Determine the (X, Y) coordinate at the center of the cell enclosing the given text.  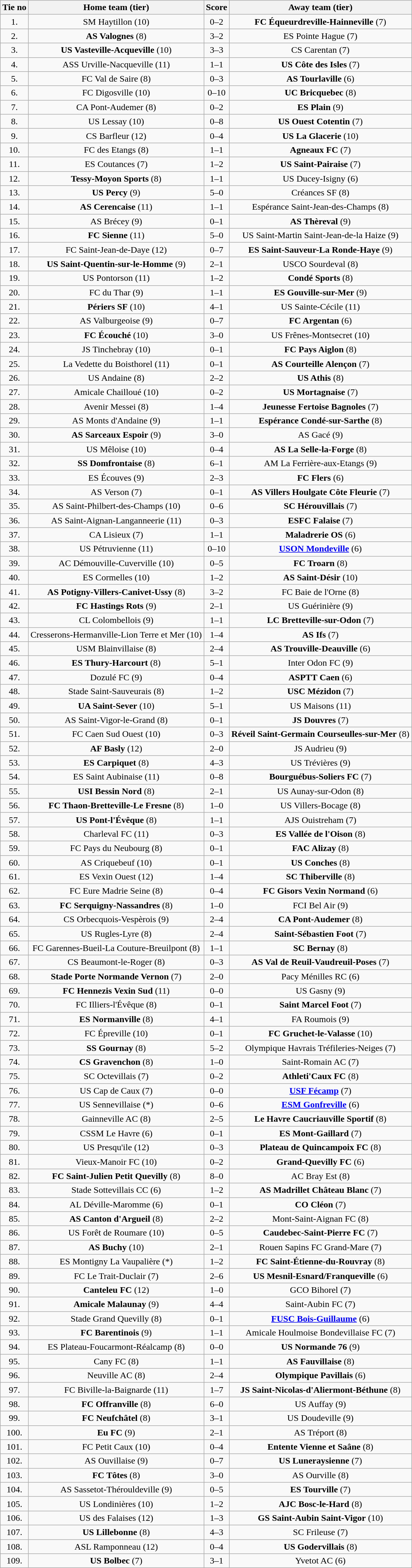
AS Fauvillaise (8) (320, 1361)
AS Valburgeoise (9) (116, 321)
US Doudeville (9) (320, 1418)
93. (14, 1333)
US Saint-Martin Saint-Jean-de-la Haize (9) (320, 235)
96. (14, 1376)
2–6 (217, 1276)
106. (14, 1518)
59. (14, 848)
SC Frileuse (7) (320, 1532)
Stade Sottevillais CC (6) (116, 1190)
Eu FC (9) (116, 1432)
FC Barentinois (9) (116, 1333)
US Vasteville-Acqueville (10) (116, 50)
29. (14, 421)
50. (14, 720)
Home team (tier) (116, 7)
1–7 (217, 1390)
82. (14, 1176)
74. (14, 1062)
FC Pays du Neubourg (8) (116, 848)
Inter Odon FC (9) (320, 663)
FC Hennezis Vexin Sud (11) (116, 991)
69. (14, 991)
SC Hérouvillais (7) (320, 506)
US Mesnil-Esnard/Franqueville (6) (320, 1276)
AS Cerencaise (11) (116, 207)
Olympique Havrais Tréfileries-Neiges (7) (320, 1048)
FC Hastings Rots (9) (116, 606)
75. (14, 1076)
51. (14, 734)
La Vedette du Boisthorel (11) (116, 364)
25. (14, 364)
Avenir Messei (8) (116, 406)
LC Bretteville-sur-Odon (7) (320, 620)
US Conches (8) (320, 862)
US Auffay (9) (320, 1404)
FC Val de Saire (8) (116, 79)
US Pontorson (11) (116, 278)
55. (14, 791)
81. (14, 1162)
US Guérinière (9) (320, 606)
AS Valognes (8) (116, 36)
64. (14, 920)
2–5 (217, 1119)
Jeunesse Fertoise Bagnoles (7) (320, 406)
85. (14, 1219)
CSSM Le Havre (6) (116, 1133)
17. (14, 250)
US Londinières (10) (116, 1504)
SC Octevillais (7) (116, 1076)
USM Blainvillaise (8) (116, 649)
37. (14, 535)
US Luneraysienne (7) (320, 1461)
US Bolbec (7) (116, 1561)
US Normande 76 (9) (320, 1347)
US Frênes-Montsecret (10) (320, 335)
US Ducey-Isigny (6) (320, 179)
5. (14, 79)
FUSC Bois-Guillaume (6) (320, 1318)
4. (14, 64)
AM La Ferrière-aux-Etangs (9) (320, 464)
Saint-Aubin FC (7) (320, 1304)
US Pont-l'Évêque (8) (116, 820)
FC Saint-Étienne-du-Rouvray (8) (320, 1261)
78. (14, 1119)
Charleval FC (11) (116, 834)
CS Carentan (7) (320, 50)
US Ouest Cotentin (7) (320, 121)
6–0 (217, 1404)
48. (14, 692)
15. (14, 221)
AS Saint-Désir (10) (320, 577)
72. (14, 1033)
Vieux-Manoir FC (10) (116, 1162)
AF Basly (12) (116, 748)
FC Pays Aiglon (8) (320, 349)
ES Tourville (7) (320, 1489)
AS Potigny-Villers-Canivet-Ussy (8) (116, 592)
Rouen Sapins FC Grand-Mare (7) (320, 1247)
FAC Alizay (8) (320, 848)
ES Plain (9) (320, 107)
AS Brécey (9) (116, 221)
26. (14, 378)
AS Ourville (8) (320, 1475)
89. (14, 1276)
AS Madrillet Château Blanc (7) (320, 1190)
104. (14, 1489)
1. (14, 22)
39. (14, 563)
ES Plateau-Foucarmont-Réalcamp (8) (116, 1347)
US des Falaises (12) (116, 1518)
GS Saint-Aubin Saint-Vigor (10) (320, 1518)
AS Criquebeuf (10) (116, 862)
US Pétruvienne (11) (116, 549)
58. (14, 834)
91. (14, 1304)
Tessy-Moyon Sports (8) (116, 179)
Amicale Houlmoise Bondevillaise FC (7) (320, 1333)
35. (14, 506)
88. (14, 1261)
ESFC Falaise (7) (320, 520)
US Aunay-sur-Odon (8) (320, 791)
32. (14, 464)
98. (14, 1404)
100. (14, 1432)
66. (14, 948)
US Maisons (11) (320, 706)
JS Audrieu (9) (320, 748)
FC Le Trait-Duclair (7) (116, 1276)
33. (14, 478)
USI Bessin Nord (8) (116, 791)
Gainneville AC (8) (116, 1119)
ASL Ramponneau (12) (116, 1547)
Plateau de Quincampoix FC (8) (320, 1148)
AC Démouville-Cuverville (10) (116, 563)
SS Domfrontaise (8) (116, 464)
43. (14, 620)
US La Glacerie (10) (320, 136)
AS Tourlaville (6) (320, 79)
20. (14, 292)
Réveil Saint-Germain Courseulles-sur-Mer (8) (320, 734)
ES Mont-Gaillard (7) (320, 1133)
5–2 (217, 1048)
USC Mézidon (7) (320, 692)
UA Saint-Sever (10) (116, 706)
107. (14, 1532)
Caudebec-Saint-Pierre FC (7) (320, 1233)
24. (14, 349)
Cany FC (8) (116, 1361)
FC Neufchâtel (8) (116, 1418)
CS Beaumont-le-Roger (8) (116, 962)
FC Baie de l'Orne (8) (320, 592)
FC Argentan (6) (320, 321)
FC Saint-Jean-de-Daye (12) (116, 250)
JS Tinchebray (10) (116, 349)
38. (14, 549)
ASS Urville-Nacqueville (11) (116, 64)
US Forêt de Roumare (10) (116, 1233)
JS Saint-Nicolas-d'Aliermont-Béthune (8) (320, 1390)
60. (14, 862)
83. (14, 1190)
Espérance Condé-sur-Sarthe (8) (320, 421)
77. (14, 1105)
11. (14, 164)
ES Pointe Hague (7) (320, 36)
FC Saint-Julien Petit Quevilly (8) (116, 1176)
108. (14, 1547)
GCO Bihorel (7) (320, 1290)
44. (14, 635)
22. (14, 321)
Tie no (14, 7)
US Cap de Caux (7) (116, 1091)
41. (14, 592)
Mont-Saint-Aignan FC (8) (320, 1219)
7. (14, 107)
ES Vexin Ouest (12) (116, 877)
Away team (tier) (320, 7)
4–4 (217, 1304)
Neuville AC (8) (116, 1376)
2. (14, 36)
Condé Sports (8) (320, 278)
Saint-Sébastien Foot (7) (320, 934)
Stade Porte Normande Vernon (7) (116, 976)
FC Tôtes (8) (116, 1475)
31. (14, 449)
FC du Thar (9) (116, 292)
US Andaine (8) (116, 378)
AS La Selle-la-Forge (8) (320, 449)
CS Gravenchon (8) (116, 1062)
US Lessay (10) (116, 121)
65. (14, 934)
CS Orbecquois-Vespèrois (9) (116, 920)
ES Gouville-sur-Mer (9) (320, 292)
34. (14, 492)
FC Flers (6) (320, 478)
FC Équeurdreville-Hainneville (7) (320, 22)
Stade Grand Quevilly (8) (116, 1318)
AS Verson (7) (116, 492)
US Gasny (9) (320, 991)
42. (14, 606)
AS Villers Houlgate Côte Fleurie (7) (320, 492)
Yvetot AC (6) (320, 1561)
16. (14, 235)
CO Cléon (7) (320, 1204)
92. (14, 1318)
SS Gournay (8) (116, 1048)
94. (14, 1347)
Cresserons-Hermanville-Lion Terre et Mer (10) (116, 635)
Amicale Chailloué (10) (116, 392)
71. (14, 1019)
FC Illiers-l'Évêque (8) (116, 1005)
US Rugles-Lyre (8) (116, 934)
8. (14, 121)
30. (14, 435)
AS Trouville-Deauville (6) (320, 649)
62. (14, 891)
Amicale Malaunay (9) (116, 1304)
Bourguébus-Soliers FC (7) (320, 777)
19. (14, 278)
97. (14, 1390)
AS Sassetot-Thérouldeville (9) (116, 1489)
36. (14, 520)
USON Mondeville (6) (320, 549)
28. (14, 406)
18. (14, 264)
AS Val de Reuil-Vaudreuil-Poses (7) (320, 962)
73. (14, 1048)
Entente Vienne et Saâne (8) (320, 1447)
US Mêloise (10) (116, 449)
AJC Bosc-le-Hard (8) (320, 1504)
ES Vallée de l'Oison (8) (320, 834)
76. (14, 1091)
ES Carpiquet (8) (116, 763)
6–1 (217, 464)
US Athis (8) (320, 378)
103. (14, 1475)
FC Écouché (10) (116, 335)
AL Déville-Maromme (6) (116, 1204)
US Côte des Isles (7) (320, 64)
54. (14, 777)
ESM Gonfreville (6) (320, 1105)
Grand-Quevilly FC (6) (320, 1162)
AS Thèreval (9) (320, 221)
45. (14, 649)
2–3 (217, 478)
FC Petit Caux (10) (116, 1447)
49. (14, 706)
47. (14, 677)
AS Saint-Philbert-des-Champs (10) (116, 506)
FC Sienne (11) (116, 235)
1–3 (217, 1518)
99. (14, 1418)
FC Eure Madrie Seine (8) (116, 891)
40. (14, 577)
AC Bray Est (8) (320, 1176)
ES Cormelles (10) (116, 577)
57. (14, 820)
102. (14, 1461)
US Sainte-Cécile (11) (320, 307)
84. (14, 1204)
ES Thury-Harcourt (8) (116, 663)
6. (14, 93)
70. (14, 1005)
ES Saint Aubinaise (11) (116, 777)
86. (14, 1233)
Le Havre Caucriauville Sportif (8) (320, 1119)
87. (14, 1247)
USF Fécamp (7) (320, 1091)
53. (14, 763)
79. (14, 1133)
Saint Marcel Foot (7) (320, 1005)
AS Sarceaux Espoir (9) (116, 435)
FC Caen Sud Ouest (10) (116, 734)
ASPTT Caen (6) (320, 677)
ES Normanville (8) (116, 1019)
FC Serquigny-Nassandres (8) (116, 905)
FC Gruchet-le-Valasse (10) (320, 1033)
AS Courteille Alençon (7) (320, 364)
13. (14, 193)
80. (14, 1148)
Dozulé FC (9) (116, 677)
Olympique Pavillais (6) (320, 1376)
FC Épreville (10) (116, 1033)
FC Troarn (8) (320, 563)
ES Coutances (7) (116, 164)
12. (14, 179)
3. (14, 50)
FC Biville-la-Baignarde (11) (116, 1390)
AS Saint-Aignan-Langanneerie (11) (116, 520)
52. (14, 748)
FC Gisors Vexin Normand (6) (320, 891)
AS Saint-Vigor-le-Grand (8) (116, 720)
FC Digosville (10) (116, 93)
Espérance Saint-Jean-des-Champs (8) (320, 207)
US Godervillais (8) (320, 1547)
AS Ouvillaise (9) (116, 1461)
Périers SF (10) (116, 307)
56. (14, 805)
109. (14, 1561)
10. (14, 150)
23. (14, 335)
US Saint-Pairaise (7) (320, 164)
FC Garennes-Bueil-La Couture-Breuilpont (8) (116, 948)
USCO Sourdeval (8) (320, 264)
27. (14, 392)
Saint-Romain AC (7) (320, 1062)
AJS Ouistreham (7) (320, 820)
CA Lisieux (7) (116, 535)
CL Colombellois (9) (116, 620)
Canteleu FC (12) (116, 1290)
JS Douvres (7) (320, 720)
105. (14, 1504)
US Sennevillaise (*) (116, 1105)
21. (14, 307)
AS Buchy (10) (116, 1247)
US Saint-Quentin-sur-le-Homme (9) (116, 264)
US Lillebonne (8) (116, 1532)
3–3 (217, 50)
AS Tréport (8) (320, 1432)
68. (14, 976)
Créances SF (8) (320, 193)
Score (217, 7)
Agneaux FC (7) (320, 150)
FA Roumois (9) (320, 1019)
SC Thiberville (8) (320, 877)
AS Ifs (7) (320, 635)
ES Saint-Sauveur-La Ronde-Haye (9) (320, 250)
US Mortagnaise (7) (320, 392)
9. (14, 136)
Pacy Ménilles RC (6) (320, 976)
46. (14, 663)
US Presqu'ile (12) (116, 1148)
CS Barfleur (12) (116, 136)
FC Thaon-Bretteville-Le Fresne (8) (116, 805)
FC Offranville (8) (116, 1404)
US Trévières (9) (320, 763)
90. (14, 1290)
FCI Bel Air (9) (320, 905)
UC Bricquebec (8) (320, 93)
61. (14, 877)
67. (14, 962)
95. (14, 1361)
101. (14, 1447)
Athleti'Caux FC (8) (320, 1076)
ES Montigny La Vaupalière (*) (116, 1261)
SM Haytillon (10) (116, 22)
8–0 (217, 1176)
ES Écouves (9) (116, 478)
Maladrerie OS (6) (320, 535)
SC Bernay (8) (320, 948)
AS Canton d'Argueil (8) (116, 1219)
US Villers-Bocage (8) (320, 805)
Stade Saint-Sauveurais (8) (116, 692)
US Percy (9) (116, 193)
AS Monts d'Andaine (9) (116, 421)
AS Gacé (9) (320, 435)
63. (14, 905)
FC des Etangs (8) (116, 150)
14. (14, 207)
